Return the (x, y) coordinate for the center point of the cell that contains the specified text.  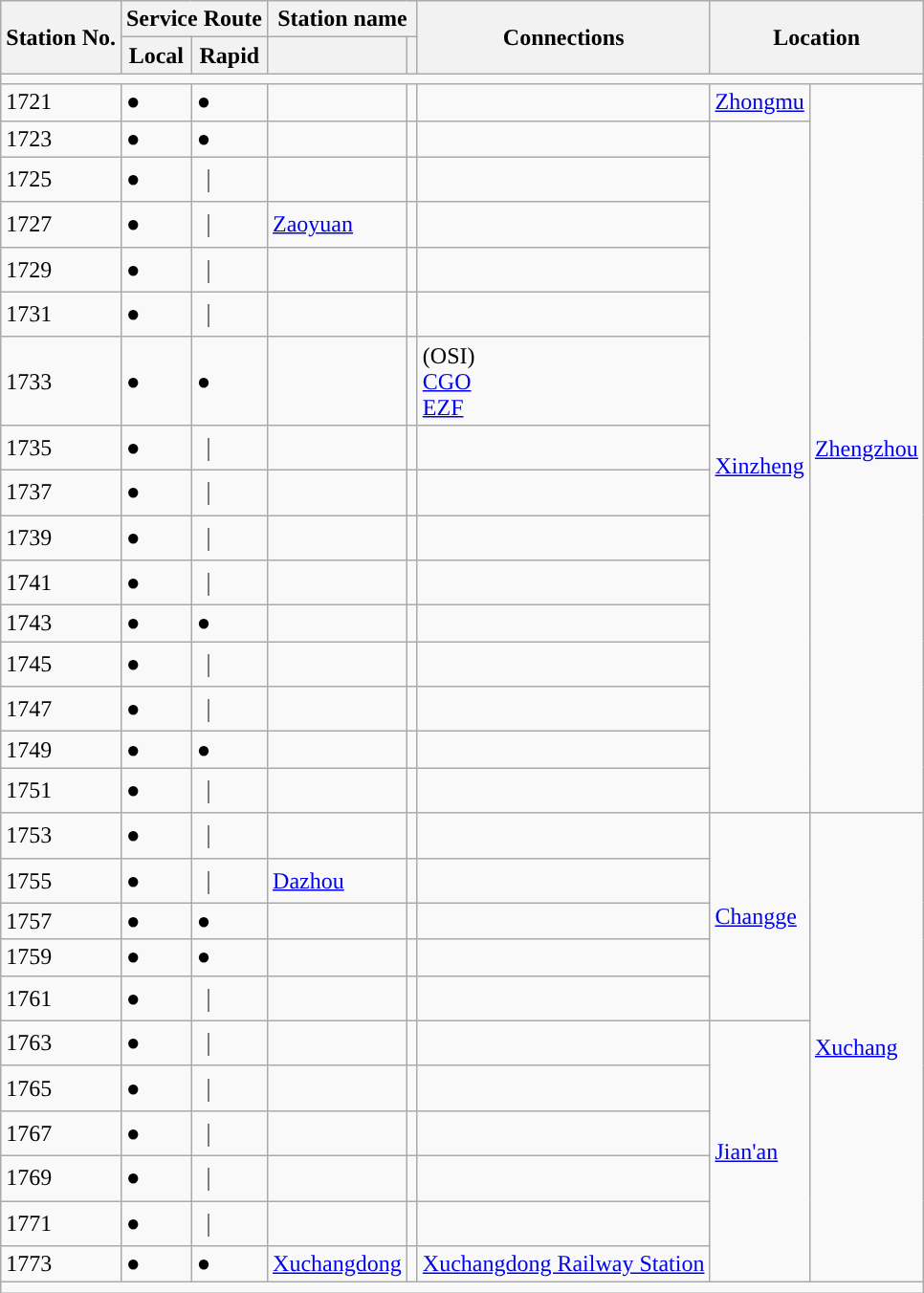
1721 (61, 102)
1741 (61, 583)
Xuchangdong Railway Station (563, 1264)
1769 (61, 1178)
Station No. (61, 37)
1723 (61, 139)
1727 (61, 224)
1747 (61, 710)
Rapid (230, 55)
1767 (61, 1132)
Zhongmu (759, 102)
1731 (61, 314)
Dazhou (338, 880)
1725 (61, 180)
(OSI) CGO EZF (563, 381)
1739 (61, 537)
1757 (61, 921)
1743 (61, 624)
Xuchangdong (338, 1264)
Xuchang (867, 1048)
1755 (61, 880)
Station name (342, 19)
Local (156, 55)
1765 (61, 1088)
1751 (61, 790)
Connections (563, 37)
1733 (61, 381)
1763 (61, 1042)
1745 (61, 664)
Zhengzhou (867, 449)
Xinzheng (759, 467)
1773 (61, 1264)
1729 (61, 270)
Changge (759, 916)
1749 (61, 750)
1737 (61, 492)
1771 (61, 1224)
Zaoyuan (338, 224)
Location (817, 37)
1735 (61, 448)
1759 (61, 957)
1753 (61, 836)
Jian'an (759, 1151)
1761 (61, 998)
Service Route (193, 19)
